Locate the cell with the specified text and output its [X, Y] center coordinate. 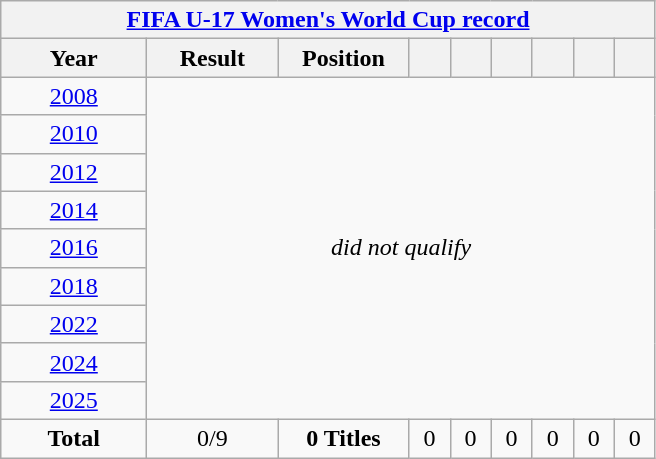
2022 [74, 324]
2016 [74, 248]
2014 [74, 210]
2018 [74, 286]
0 Titles [344, 438]
0/9 [212, 438]
Result [212, 58]
Position [344, 58]
2012 [74, 172]
Year [74, 58]
2010 [74, 134]
2024 [74, 362]
FIFA U-17 Women's World Cup record [328, 20]
did not qualify [401, 248]
Total [74, 438]
2008 [74, 96]
2025 [74, 400]
